From the cell containing the given text, extract its center point as [X, Y] coordinate. 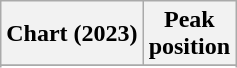
Chart (2023) [72, 34]
Peakposition [189, 34]
